Pinpoint the cell where the given text exists, returning its (x, y) midpoint coordinate. 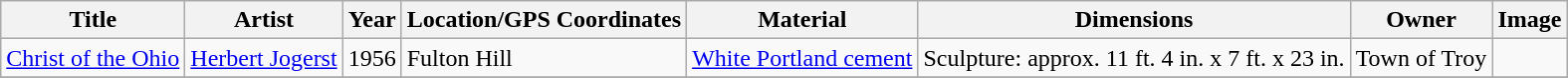
Image (1529, 20)
Location/GPS Coordinates (544, 20)
Artist (264, 20)
Material (802, 20)
Herbert Jogerst (264, 58)
Town of Troy (1422, 58)
White Portland cement (802, 58)
Christ of the Ohio (94, 58)
Fulton Hill (544, 58)
Year (372, 20)
Dimensions (1134, 20)
Sculpture: approx. 11 ft. 4 in. x 7 ft. x 23 in. (1134, 58)
Owner (1422, 20)
Title (94, 20)
1956 (372, 58)
